Find where the given text appears and provide that cell's center as [X, Y] coordinate. 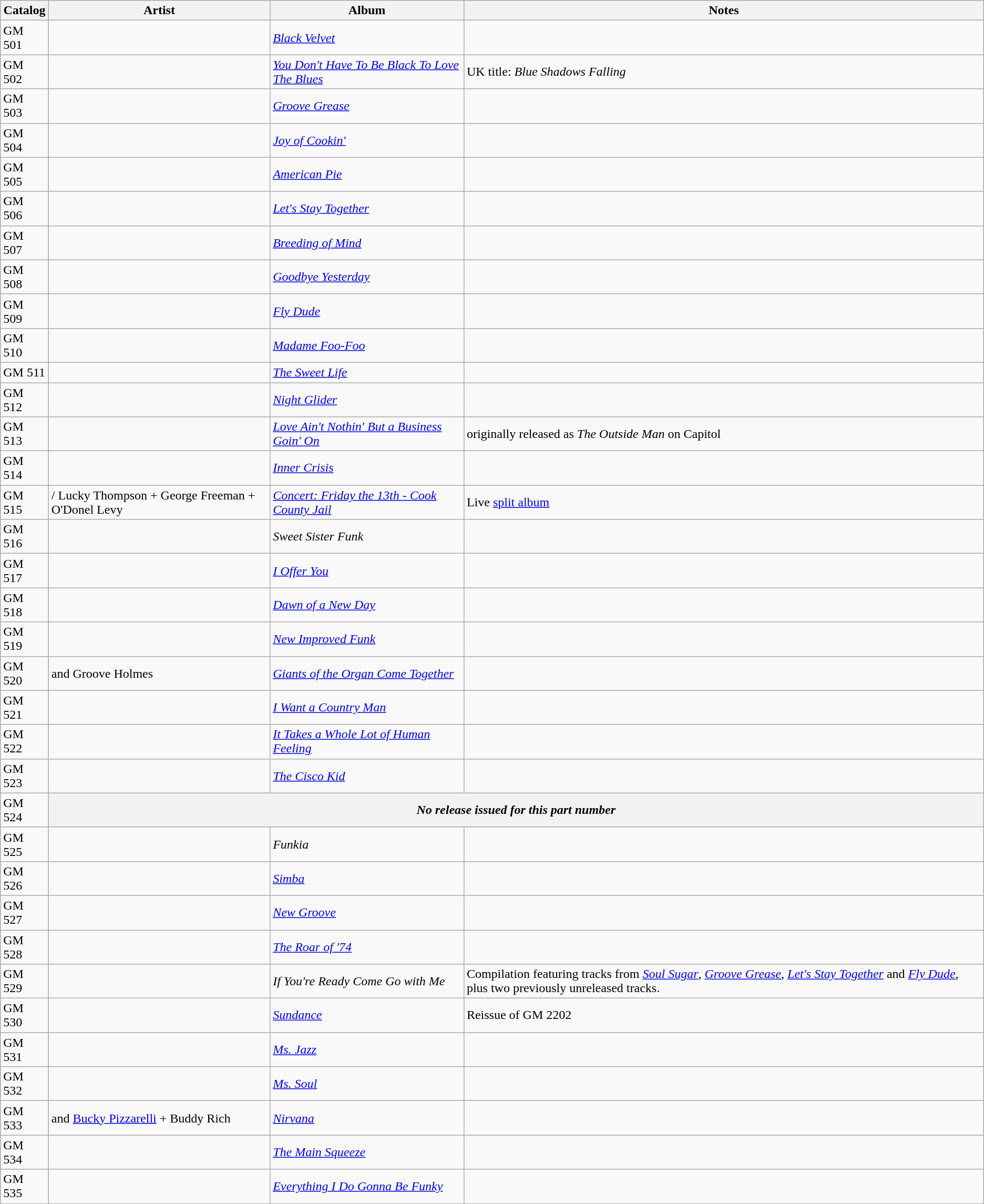
Reissue of GM 2202 [723, 1016]
GM 532 [25, 1084]
Notes [723, 11]
Groove Grease [367, 106]
Inner Crisis [367, 468]
GM 505 [25, 175]
GM 507 [25, 243]
GM 514 [25, 468]
GM 502 [25, 72]
The Sweet Life [367, 372]
Let's Stay Together [367, 208]
GM 522 [25, 741]
GM 503 [25, 106]
Catalog [25, 11]
GM 525 [25, 844]
Dawn of a New Day [367, 605]
GM 524 [25, 810]
GM 533 [25, 1118]
Black Velvet [367, 38]
and Groove Holmes [159, 673]
The Main Squeeze [367, 1152]
GM 520 [25, 673]
GM 528 [25, 946]
GM 516 [25, 536]
Compilation featuring tracks from Soul Sugar, Groove Grease, Let's Stay Together and Fly Dude, plus two previously unreleased tracks. [723, 981]
New Groove [367, 913]
GM 506 [25, 208]
GM 535 [25, 1186]
GM 510 [25, 345]
GM 526 [25, 878]
You Don't Have To Be Black To Love The Blues [367, 72]
Madame Foo-Foo [367, 345]
Nirvana [367, 1118]
Everything I Do Gonna Be Funky [367, 1186]
Giants of the Organ Come Together [367, 673]
Ms. Soul [367, 1084]
GM 534 [25, 1152]
GM 530 [25, 1016]
GM 519 [25, 639]
Fly Dude [367, 311]
Night Glider [367, 400]
Sweet Sister Funk [367, 536]
Love Ain't Nothin' But a Business Goin' On [367, 434]
Album [367, 11]
Ms. Jazz [367, 1049]
GM 511 [25, 372]
It Takes a Whole Lot of Human Feeling [367, 741]
The Cisco Kid [367, 776]
GM 515 [25, 503]
Concert: Friday the 13th - Cook County Jail [367, 503]
GM 523 [25, 776]
American Pie [367, 175]
GM 527 [25, 913]
GM 517 [25, 571]
GM 512 [25, 400]
New Improved Funk [367, 639]
/ Lucky Thompson + George Freeman + O'Donel Levy [159, 503]
I Want a Country Man [367, 708]
GM 508 [25, 277]
Artist [159, 11]
GM 509 [25, 311]
Joy of Cookin' [367, 140]
GM 501 [25, 38]
I Offer You [367, 571]
The Roar of '74 [367, 946]
GM 531 [25, 1049]
GM 518 [25, 605]
GM 504 [25, 140]
Simba [367, 878]
Breeding of Mind [367, 243]
Sundance [367, 1016]
UK title: Blue Shadows Falling [723, 72]
originally released as The Outside Man on Capitol [723, 434]
and Bucky Pizzarelli + Buddy Rich [159, 1118]
Goodbye Yesterday [367, 277]
If You're Ready Come Go with Me [367, 981]
No release issued for this part number [516, 810]
Live split album [723, 503]
Funkia [367, 844]
GM 529 [25, 981]
GM 521 [25, 708]
GM 513 [25, 434]
